Return the (X, Y) coordinate for the center point of the cell that contains the specified text.  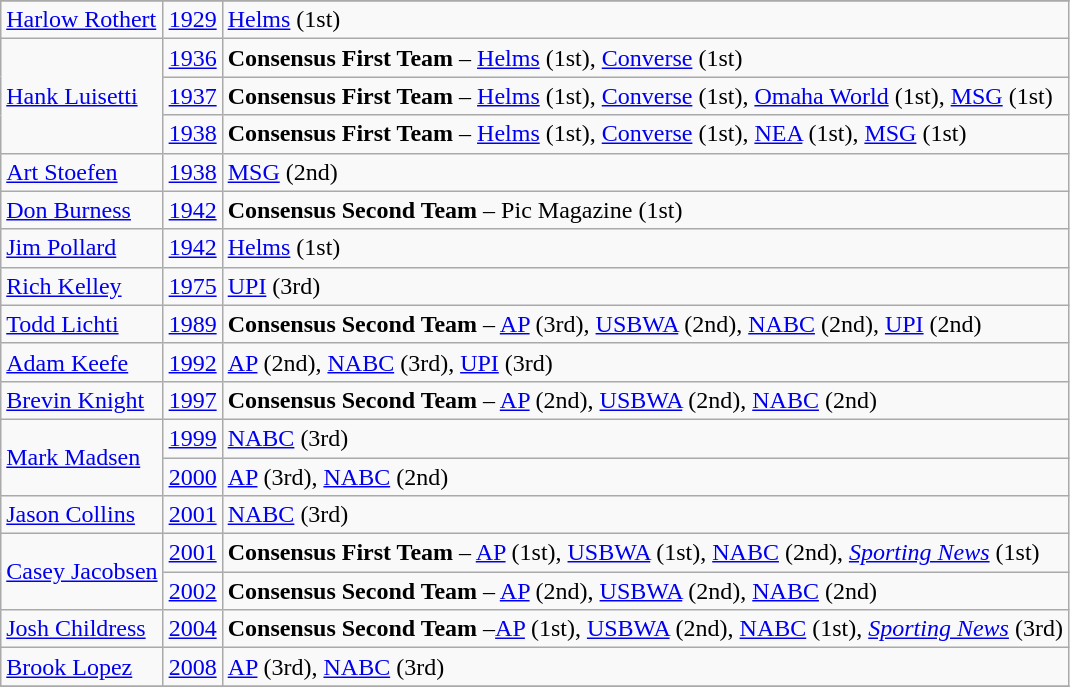
Josh Childress (82, 629)
MSG (2nd) (645, 172)
Consensus First Team – Helms (1st), Converse (1st) (645, 58)
Consensus First Team – AP (1st), USBWA (1st), NABC (2nd), Sporting News (1st) (645, 553)
1989 (192, 324)
Brevin Knight (82, 400)
Consensus First Team – Helms (1st), Converse (1st), NEA (1st), MSG (1st) (645, 134)
1992 (192, 362)
Rich Kelley (82, 286)
Consensus Second Team – Pic Magazine (1st) (645, 210)
1975 (192, 286)
AP (3rd), NABC (2nd) (645, 477)
1999 (192, 438)
AP (2nd), NABC (3rd), UPI (3rd) (645, 362)
Casey Jacobsen (82, 572)
UPI (3rd) (645, 286)
1929 (192, 20)
2004 (192, 629)
Hank Luisetti (82, 96)
Consensus First Team – Helms (1st), Converse (1st), Omaha World (1st), MSG (1st) (645, 96)
Harlow Rothert (82, 20)
Jim Pollard (82, 248)
2002 (192, 591)
Art Stoefen (82, 172)
1997 (192, 400)
2000 (192, 477)
Don Burness (82, 210)
1936 (192, 58)
2008 (192, 667)
1937 (192, 96)
Consensus Second Team –AP (1st), USBWA (2nd), NABC (1st), Sporting News (3rd) (645, 629)
Jason Collins (82, 515)
Brook Lopez (82, 667)
AP (3rd), NABC (3rd) (645, 667)
Mark Madsen (82, 457)
Todd Lichti (82, 324)
Adam Keefe (82, 362)
Consensus Second Team – AP (3rd), USBWA (2nd), NABC (2nd), UPI (2nd) (645, 324)
